Extract the (x, y) coordinate from the center of the cell holding the provided text.  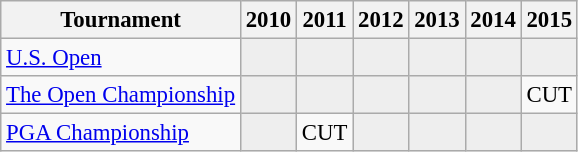
2013 (437, 20)
2010 (268, 20)
PGA Championship (121, 133)
Tournament (121, 20)
U.S. Open (121, 58)
The Open Championship (121, 95)
2012 (381, 20)
2014 (493, 20)
2015 (549, 20)
2011 (325, 20)
